Pinpoint the cell where the given text exists, returning its [x, y] midpoint coordinate. 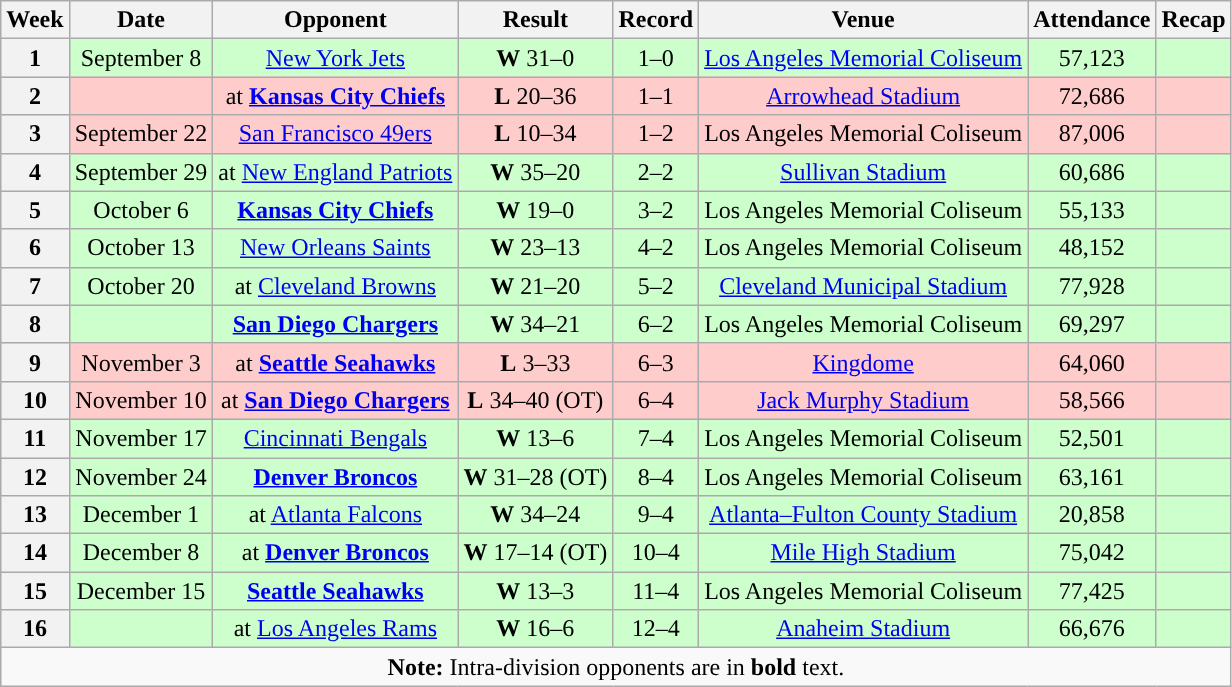
2–2 [656, 172]
4 [35, 172]
San Diego Chargers [336, 324]
55,133 [1092, 210]
12–4 [656, 629]
at Atlanta Falcons [336, 515]
November 17 [141, 438]
Denver Broncos [336, 477]
November 3 [141, 362]
7 [35, 286]
57,123 [1092, 58]
W 34–24 [536, 515]
at Cleveland Browns [336, 286]
Week [35, 20]
6–3 [656, 362]
October 13 [141, 248]
Jack Murphy Stadium [864, 400]
11 [35, 438]
9 [35, 362]
Venue [864, 20]
77,425 [1092, 591]
16 [35, 629]
8–4 [656, 477]
New Orleans Saints [336, 248]
September 29 [141, 172]
W 31–0 [536, 58]
3–2 [656, 210]
New York Jets [336, 58]
W 16–6 [536, 629]
64,060 [1092, 362]
L 20–36 [536, 96]
10 [35, 400]
Result [536, 20]
Arrowhead Stadium [864, 96]
52,501 [1092, 438]
September 8 [141, 58]
December 1 [141, 515]
1–1 [656, 96]
October 6 [141, 210]
20,858 [1092, 515]
77,928 [1092, 286]
5 [35, 210]
W 19–0 [536, 210]
W 34–21 [536, 324]
3 [35, 134]
48,152 [1092, 248]
1–0 [656, 58]
November 24 [141, 477]
L 10–34 [536, 134]
6 [35, 248]
L 34–40 (OT) [536, 400]
5–2 [656, 286]
December 8 [141, 553]
6–2 [656, 324]
W 21–20 [536, 286]
12 [35, 477]
Cleveland Municipal Stadium [864, 286]
San Francisco 49ers [336, 134]
October 20 [141, 286]
6–4 [656, 400]
66,676 [1092, 629]
Attendance [1092, 20]
10–4 [656, 553]
at Denver Broncos [336, 553]
72,686 [1092, 96]
Mile High Stadium [864, 553]
W 31–28 (OT) [536, 477]
Cincinnati Bengals [336, 438]
11–4 [656, 591]
Record [656, 20]
Kingdome [864, 362]
W 13–6 [536, 438]
Atlanta–Fulton County Stadium [864, 515]
13 [35, 515]
Recap [1194, 20]
Anaheim Stadium [864, 629]
63,161 [1092, 477]
8 [35, 324]
58,566 [1092, 400]
1–2 [656, 134]
December 15 [141, 591]
W 17–14 (OT) [536, 553]
L 3–33 [536, 362]
Date [141, 20]
Sullivan Stadium [864, 172]
Note: Intra-division opponents are in bold text. [616, 667]
November 10 [141, 400]
at Seattle Seahawks [336, 362]
69,297 [1092, 324]
W 13–3 [536, 591]
W 23–13 [536, 248]
Kansas City Chiefs [336, 210]
75,042 [1092, 553]
2 [35, 96]
September 22 [141, 134]
at Los Angeles Rams [336, 629]
Opponent [336, 20]
Seattle Seahawks [336, 591]
1 [35, 58]
9–4 [656, 515]
W 35–20 [536, 172]
4–2 [656, 248]
at New England Patriots [336, 172]
87,006 [1092, 134]
60,686 [1092, 172]
at Kansas City Chiefs [336, 96]
14 [35, 553]
at San Diego Chargers [336, 400]
15 [35, 591]
7–4 [656, 438]
